Extract the (x, y) coordinate from the center of the cell holding the provided text.  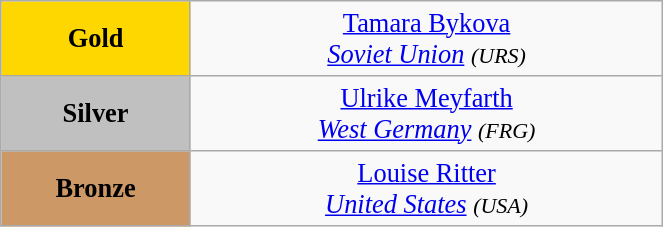
Ulrike MeyfarthWest Germany (FRG) (426, 112)
Silver (96, 112)
Tamara BykovaSoviet Union (URS) (426, 38)
Bronze (96, 188)
Louise RitterUnited States (USA) (426, 188)
Gold (96, 38)
